Output the (x, y) coordinate of the center of the cell containing the given text.  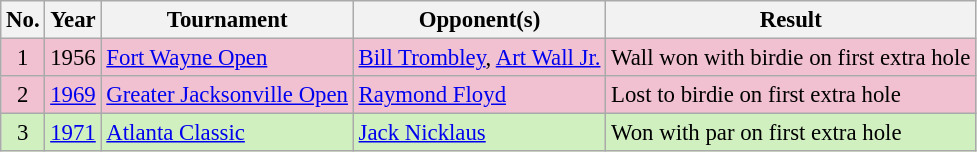
Wall won with birdie on first extra hole (791, 58)
3 (23, 133)
Fort Wayne Open (227, 58)
1956 (73, 58)
No. (23, 20)
Lost to birdie on first extra hole (791, 95)
2 (23, 95)
Atlanta Classic (227, 133)
Raymond Floyd (479, 95)
1969 (73, 95)
1 (23, 58)
Result (791, 20)
Opponent(s) (479, 20)
Won with par on first extra hole (791, 133)
Greater Jacksonville Open (227, 95)
1971 (73, 133)
Bill Trombley, Art Wall Jr. (479, 58)
Year (73, 20)
Tournament (227, 20)
Jack Nicklaus (479, 133)
